Scan for the cell matching the given text and deliver its (x, y) coordinate at center. 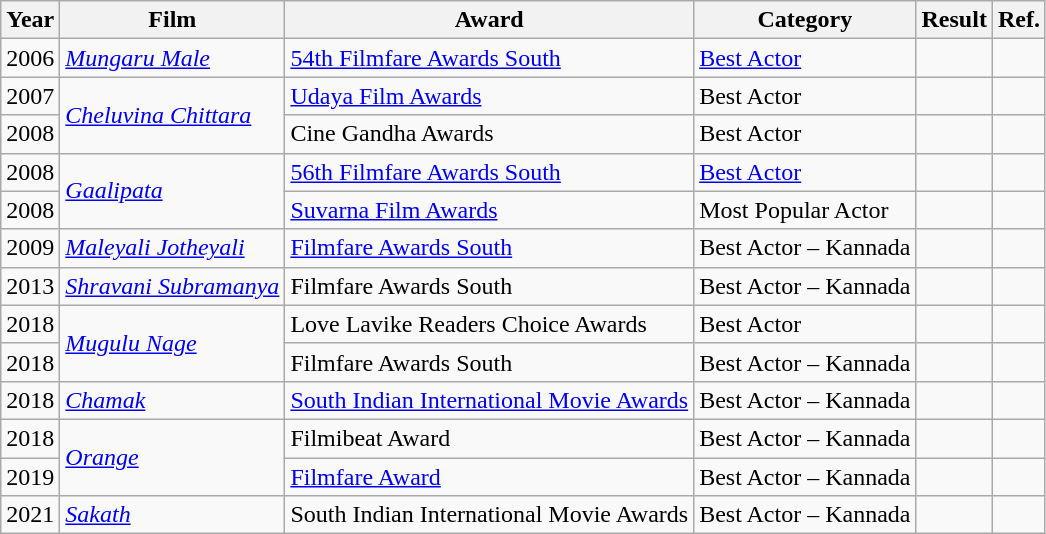
Udaya Film Awards (490, 96)
Mugulu Nage (172, 343)
2006 (30, 58)
2013 (30, 286)
Filmfare Award (490, 477)
2021 (30, 515)
Orange (172, 457)
Shravani Subramanya (172, 286)
Ref. (1018, 20)
Gaalipata (172, 191)
Mungaru Male (172, 58)
2009 (30, 248)
Chamak (172, 400)
Category (805, 20)
Maleyali Jotheyali (172, 248)
Filmibeat Award (490, 438)
2007 (30, 96)
56th Filmfare Awards South (490, 172)
Year (30, 20)
Result (954, 20)
Cine Gandha Awards (490, 134)
Film (172, 20)
Most Popular Actor (805, 210)
Suvarna Film Awards (490, 210)
Award (490, 20)
Cheluvina Chittara (172, 115)
54th Filmfare Awards South (490, 58)
Sakath (172, 515)
Love Lavike Readers Choice Awards (490, 324)
2019 (30, 477)
